Detect which cell encompasses the target text, then output its (x, y) center coordinate. 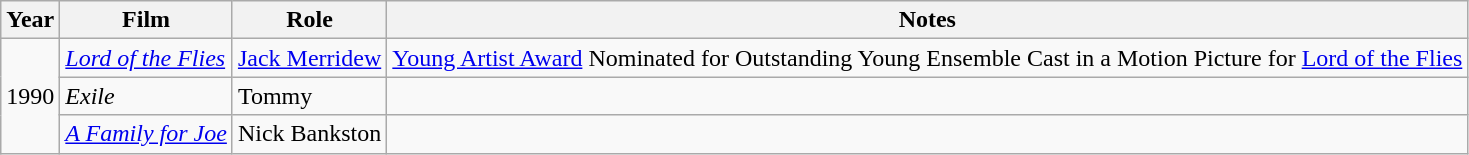
Lord of the Flies (146, 58)
Nick Bankston (309, 134)
Jack Merridew (309, 58)
Notes (928, 20)
Exile (146, 96)
1990 (30, 96)
Tommy (309, 96)
Film (146, 20)
Year (30, 20)
Young Artist Award Nominated for Outstanding Young Ensemble Cast in a Motion Picture for Lord of the Flies (928, 58)
A Family for Joe (146, 134)
Role (309, 20)
